For the text-containing cell, return its midpoint in (X, Y) coordinate format. 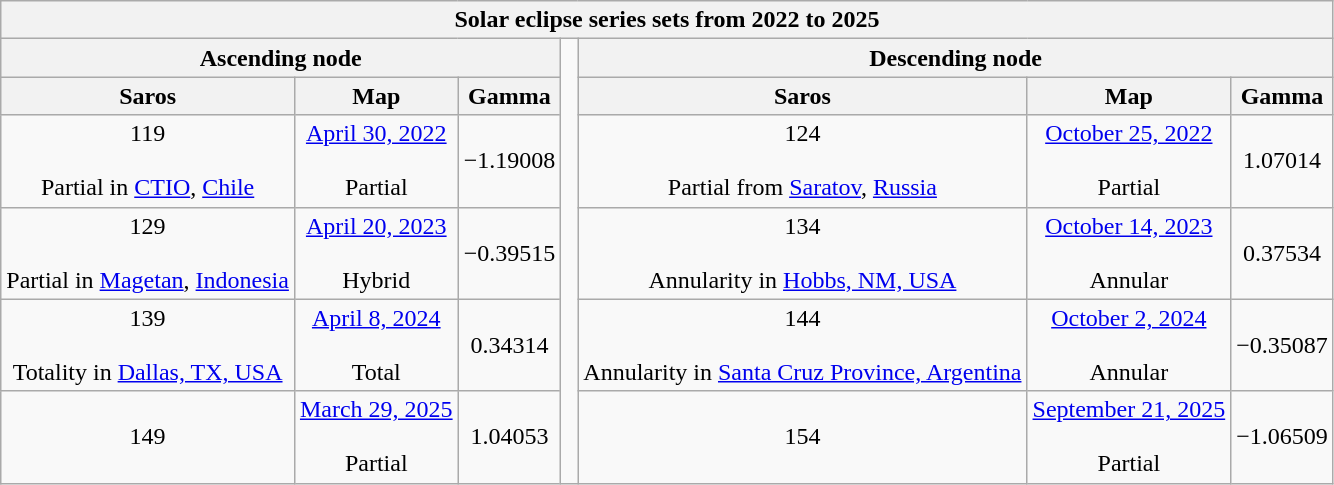
1.04053 (510, 437)
−1.06509 (1282, 437)
1.07014 (1282, 161)
119Partial in CTIO, Chile (148, 161)
Descending node (956, 58)
September 21, 2025Partial (1129, 437)
Ascending node (281, 58)
149 (148, 437)
October 25, 2022Partial (1129, 161)
October 2, 2024Annular (1129, 345)
144Annularity in Santa Cruz Province, Argentina (802, 345)
0.34314 (510, 345)
0.37534 (1282, 253)
April 20, 2023Hybrid (376, 253)
March 29, 2025Partial (376, 437)
April 30, 2022Partial (376, 161)
Solar eclipse series sets from 2022 to 2025 (668, 20)
−0.39515 (510, 253)
−1.19008 (510, 161)
134Annularity in Hobbs, NM, USA (802, 253)
124Partial from Saratov, Russia (802, 161)
October 14, 2023Annular (1129, 253)
129Partial in Magetan, Indonesia (148, 253)
139Totality in Dallas, TX, USA (148, 345)
154 (802, 437)
−0.35087 (1282, 345)
April 8, 2024Total (376, 345)
